Capture the cell that displays the provided text and extract its (X, Y) central coordinate. 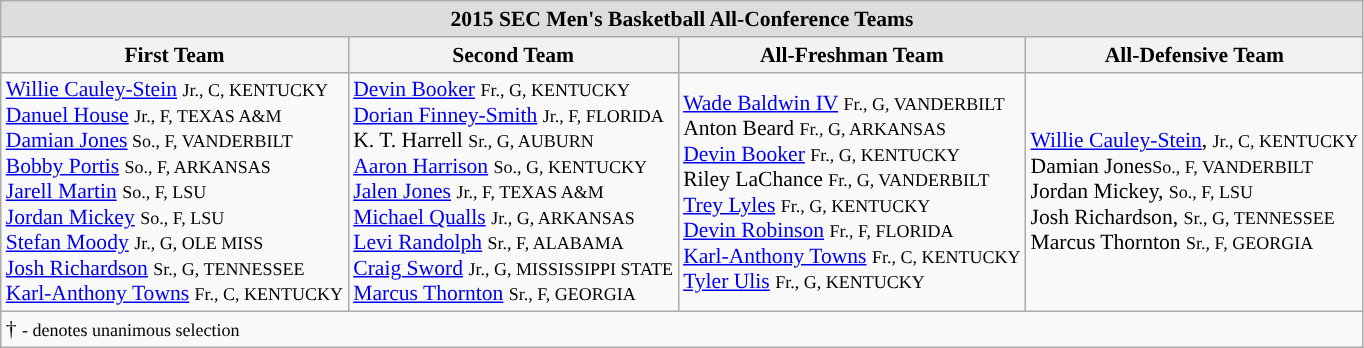
First Team (174, 55)
Second Team (513, 55)
† - denotes unanimous selection (682, 330)
2015 SEC Men's Basketball All-Conference Teams (682, 19)
All-Defensive Team (1195, 55)
All-Freshman Team (852, 55)
